Scan for the cell matching the given text and deliver its [x, y] coordinate at center. 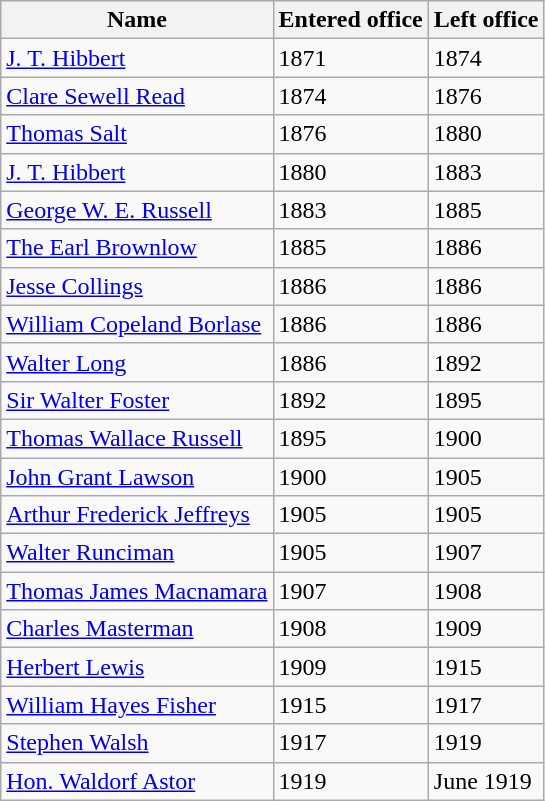
John Grant Lawson [137, 477]
Herbert Lewis [137, 667]
Thomas Salt [137, 134]
Thomas Wallace Russell [137, 438]
Sir Walter Foster [137, 400]
Walter Runciman [137, 553]
June 1919 [486, 781]
Charles Masterman [137, 629]
Left office [486, 20]
The Earl Brownlow [137, 248]
Name [137, 20]
1871 [350, 58]
Clare Sewell Read [137, 96]
Entered office [350, 20]
Stephen Walsh [137, 743]
William Copeland Borlase [137, 324]
George W. E. Russell [137, 210]
Arthur Frederick Jeffreys [137, 515]
Walter Long [137, 362]
Jesse Collings [137, 286]
Hon. Waldorf Astor [137, 781]
Thomas James Macnamara [137, 591]
William Hayes Fisher [137, 705]
